Scan for the cell matching the given text and deliver its (X, Y) coordinate at center. 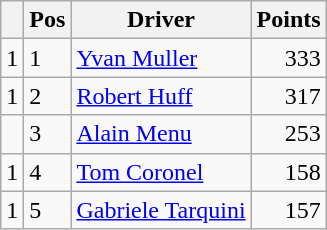
2 (48, 96)
Gabriele Tarquini (161, 210)
317 (288, 96)
Pos (48, 20)
253 (288, 134)
4 (48, 172)
3 (48, 134)
Driver (161, 20)
5 (48, 210)
Points (288, 20)
333 (288, 58)
Yvan Muller (161, 58)
Alain Menu (161, 134)
158 (288, 172)
Tom Coronel (161, 172)
Robert Huff (161, 96)
157 (288, 210)
